Scan for the cell matching the given text and deliver its (x, y) coordinate at center. 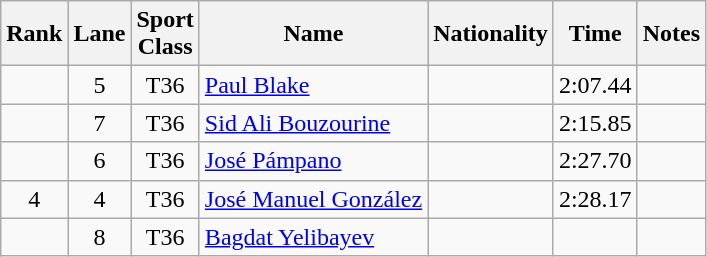
2:15.85 (595, 123)
2:28.17 (595, 199)
Bagdat Yelibayev (313, 237)
2:07.44 (595, 85)
SportClass (165, 34)
Rank (34, 34)
Nationality (491, 34)
6 (100, 161)
Notes (671, 34)
Name (313, 34)
Sid Ali Bouzourine (313, 123)
5 (100, 85)
Time (595, 34)
José Manuel González (313, 199)
8 (100, 237)
Paul Blake (313, 85)
Lane (100, 34)
2:27.70 (595, 161)
José Pámpano (313, 161)
7 (100, 123)
